Determine the (x, y) coordinate at the center of the cell enclosing the given text.  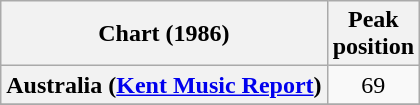
69 (373, 85)
Australia (Kent Music Report) (164, 85)
Peakposition (373, 34)
Chart (1986) (164, 34)
